From the cell containing the given text, extract its center point as (X, Y) coordinate. 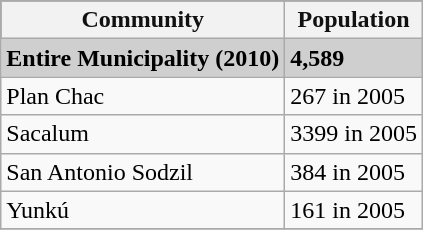
384 in 2005 (354, 172)
267 in 2005 (354, 96)
Yunkú (143, 210)
Community (143, 20)
Plan Chac (143, 96)
161 in 2005 (354, 210)
3399 in 2005 (354, 134)
Entire Municipality (2010) (143, 58)
Population (354, 20)
San Antonio Sodzil (143, 172)
Sacalum (143, 134)
4,589 (354, 58)
